Locate the cell with the specified text and output its (x, y) center coordinate. 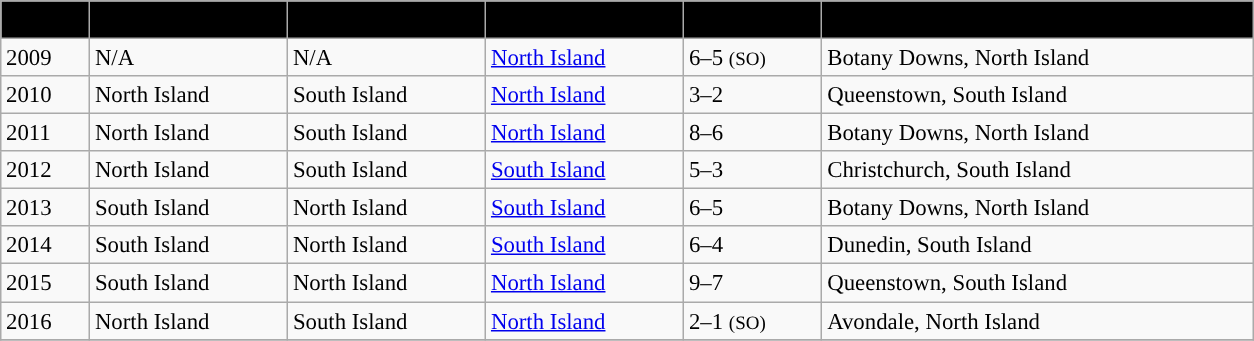
6–5 (SO) (753, 58)
2016 (46, 321)
2015 (46, 283)
2010 (46, 95)
5–3 (753, 170)
3–2 (753, 95)
2011 (46, 133)
Winner (585, 20)
Holder (189, 20)
2013 (46, 208)
Year (46, 20)
Christchurch, South Island (1038, 170)
6–5 (753, 208)
Host (1038, 20)
Avondale, North Island (1038, 321)
Challenger (387, 20)
9–7 (753, 283)
8–6 (753, 133)
Score (753, 20)
2012 (46, 170)
2–1 (SO) (753, 321)
Dunedin, South Island (1038, 245)
2014 (46, 245)
2009 (46, 58)
6–4 (753, 245)
